Identify which cell holds the provided text, then report its (x, y) central coordinate. 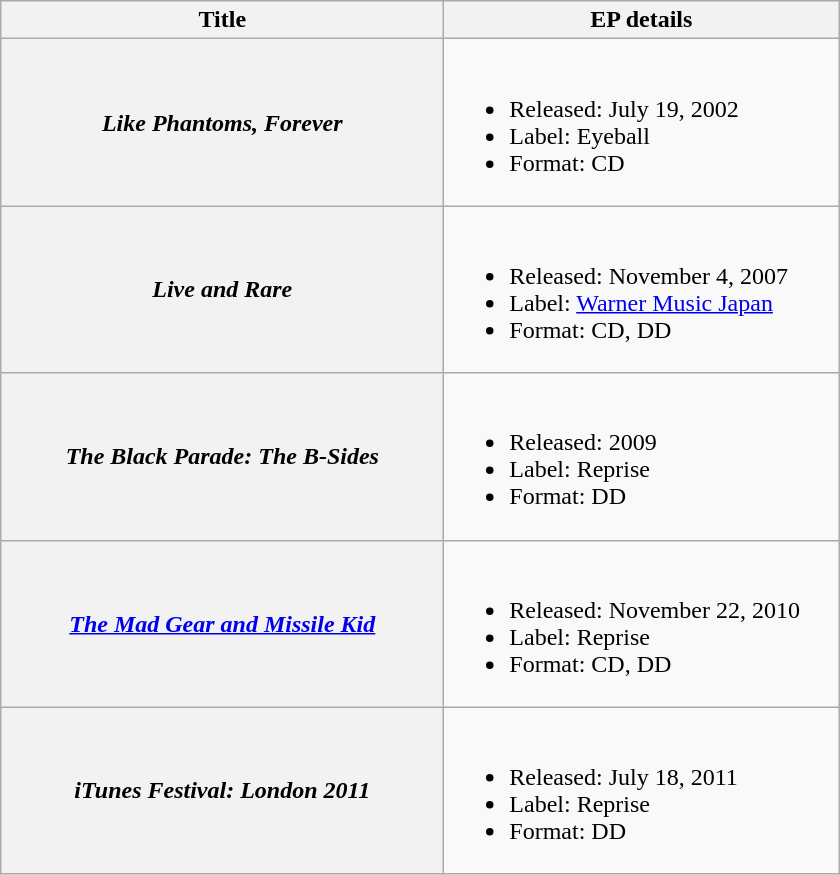
Released: November 22, 2010Label: RepriseFormat: CD, DD (642, 624)
Title (222, 20)
The Black Parade: The B-Sides (222, 456)
Released: July 18, 2011Label: RepriseFormat: DD (642, 790)
iTunes Festival: London 2011 (222, 790)
Like Phantoms, Forever (222, 122)
Live and Rare (222, 290)
Released: November 4, 2007Label: Warner Music JapanFormat: CD, DD (642, 290)
The Mad Gear and Missile Kid (222, 624)
EP details (642, 20)
Released: 2009Label: RepriseFormat: DD (642, 456)
Released: July 19, 2002Label: EyeballFormat: CD (642, 122)
